Provide the (X, Y) coordinate of the cell's center where the given text is located.  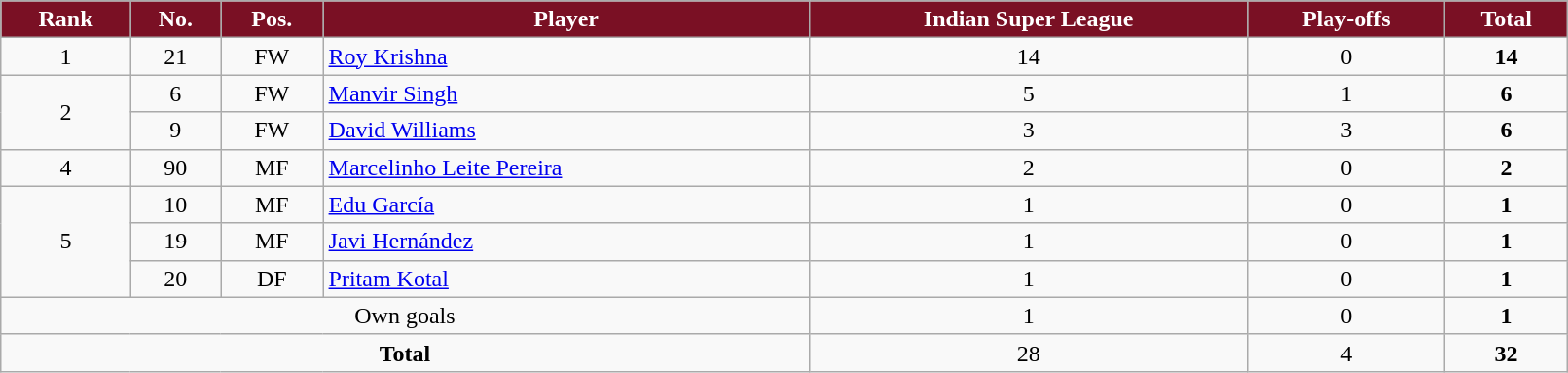
No. (175, 19)
David Williams (566, 131)
Edu García (566, 205)
Own goals (405, 316)
21 (175, 56)
Player (566, 19)
28 (1028, 353)
DF (272, 279)
Manvir Singh (566, 93)
10 (175, 205)
Play-offs (1346, 19)
32 (1506, 353)
Javi Hernández (566, 242)
90 (175, 168)
Pritam Kotal (566, 279)
Indian Super League (1028, 19)
Rank (66, 19)
9 (175, 131)
Marcelinho Leite Pereira (566, 168)
20 (175, 279)
Pos. (272, 19)
Roy Krishna (566, 56)
19 (175, 242)
